For the text-containing cell, return its midpoint in [x, y] coordinate format. 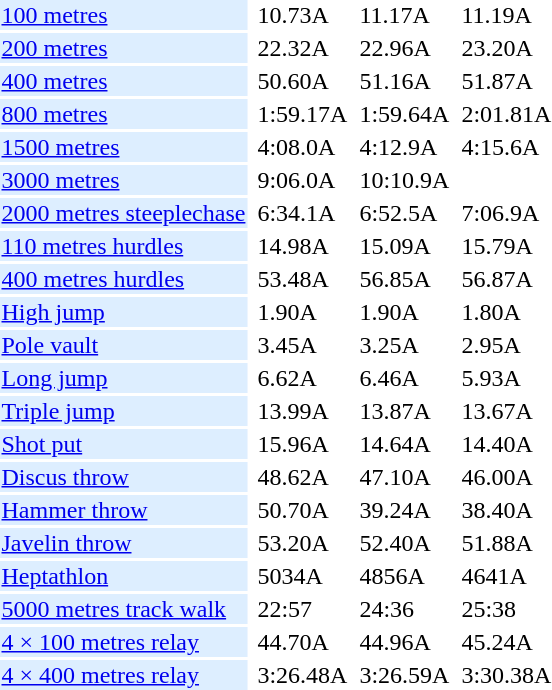
6.62A [302, 378]
Pole vault [124, 345]
Hammer throw [124, 510]
15.09A [404, 246]
10:10.9A [404, 180]
100 metres [124, 15]
15.96A [302, 444]
4:08.0A [302, 147]
6:52.5A [404, 213]
48.62A [302, 477]
50.70A [302, 510]
Discus throw [124, 477]
44.70A [302, 642]
22.32A [302, 48]
53.20A [302, 543]
5000 metres track walk [124, 609]
1:59.64A [404, 114]
High jump [124, 312]
50.60A [302, 81]
39.24A [404, 510]
1:59.17A [302, 114]
Triple jump [124, 411]
Long jump [124, 378]
200 metres [124, 48]
53.48A [302, 279]
3:26.59A [404, 675]
3000 metres [124, 180]
Heptathlon [124, 576]
51.16A [404, 81]
400 metres [124, 81]
9:06.0A [302, 180]
1500 metres [124, 147]
13.99A [302, 411]
3.25A [404, 345]
6.46A [404, 378]
Shot put [124, 444]
47.10A [404, 477]
56.85A [404, 279]
800 metres [124, 114]
110 metres hurdles [124, 246]
4 × 400 metres relay [124, 675]
3.45A [302, 345]
52.40A [404, 543]
22.96A [404, 48]
400 metres hurdles [124, 279]
3:26.48A [302, 675]
5034A [302, 576]
4 × 100 metres relay [124, 642]
11.17A [404, 15]
13.87A [404, 411]
44.96A [404, 642]
22:57 [302, 609]
24:36 [404, 609]
Javelin throw [124, 543]
4856A [404, 576]
2000 metres steeplechase [124, 213]
14.64A [404, 444]
6:34.1A [302, 213]
4:12.9A [404, 147]
14.98A [302, 246]
10.73A [302, 15]
